Extract the (x, y) coordinate from the center of the cell holding the provided text.  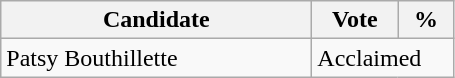
Patsy Bouthillette (156, 58)
Vote (355, 20)
Acclaimed (383, 58)
Candidate (156, 20)
% (426, 20)
